Find where the given text appears and provide that cell's center as [x, y] coordinate. 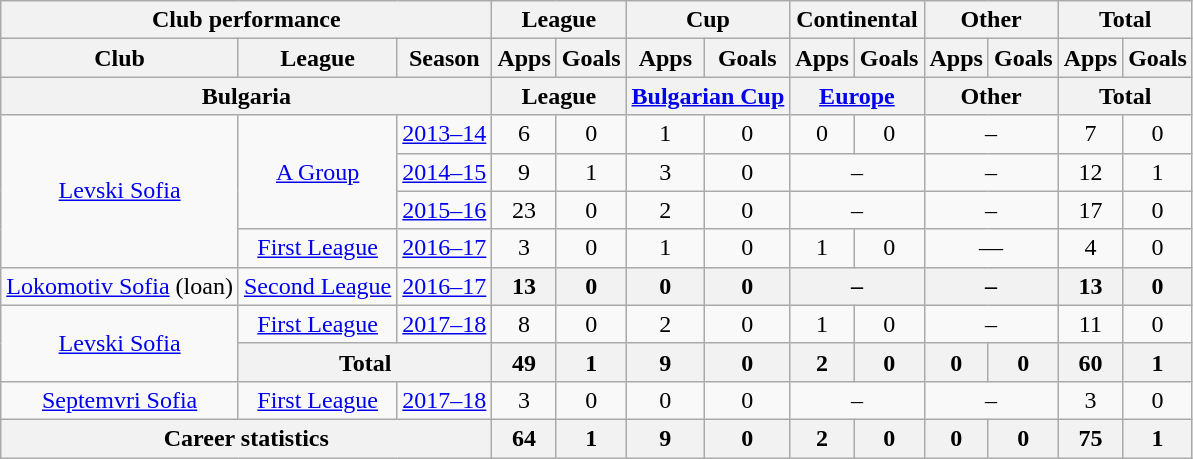
Club performance [246, 20]
75 [1090, 438]
17 [1090, 210]
60 [1090, 362]
Bulgaria [246, 96]
12 [1090, 172]
2013–14 [444, 134]
7 [1090, 134]
Club [120, 58]
4 [1090, 248]
2015–16 [444, 210]
Second League [317, 286]
64 [524, 438]
Career statistics [246, 438]
11 [1090, 324]
— [991, 248]
2014–15 [444, 172]
Lokomotiv Sofia (loan) [120, 286]
A Group [317, 172]
Cup [708, 20]
Continental [857, 20]
23 [524, 210]
6 [524, 134]
Europe [857, 96]
49 [524, 362]
Season [444, 58]
8 [524, 324]
Septemvri Sofia [120, 400]
Bulgarian Cup [708, 96]
